Extract the (x, y) coordinate from the center of the cell holding the provided text.  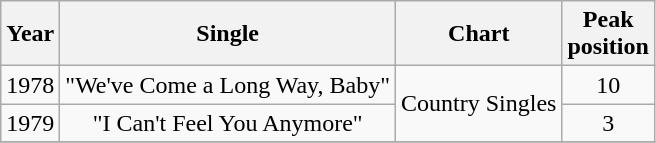
3 (608, 123)
Peakposition (608, 34)
1978 (30, 85)
Year (30, 34)
"I Can't Feel You Anymore" (228, 123)
10 (608, 85)
"We've Come a Long Way, Baby" (228, 85)
Country Singles (479, 104)
1979 (30, 123)
Single (228, 34)
Chart (479, 34)
